Return the [x, y] coordinate for the center point of the cell that contains the specified text.  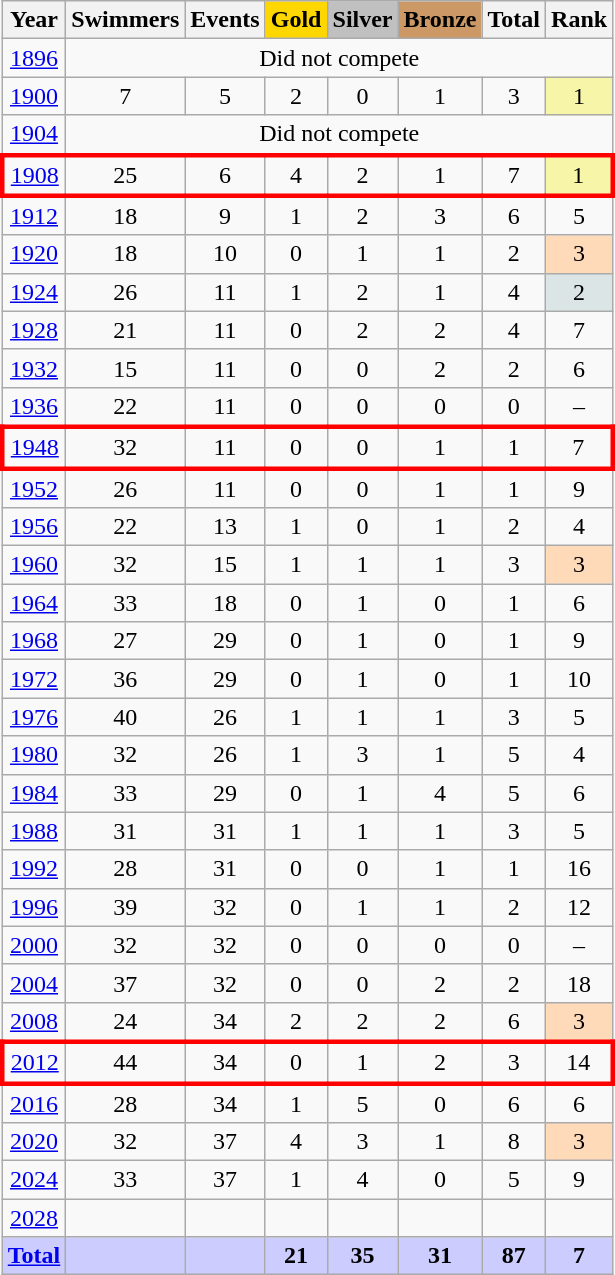
1956 [34, 527]
1912 [34, 216]
Swimmers [126, 20]
Events [225, 20]
2016 [34, 1103]
1936 [34, 407]
2024 [34, 1180]
1988 [34, 831]
1900 [34, 96]
35 [362, 1256]
36 [126, 679]
2020 [34, 1142]
2000 [34, 945]
2028 [34, 1218]
1964 [34, 603]
1960 [34, 565]
1972 [34, 679]
1996 [34, 907]
1908 [34, 174]
12 [580, 907]
1952 [34, 488]
1992 [34, 869]
1904 [34, 135]
87 [514, 1256]
8 [514, 1142]
1980 [34, 755]
2004 [34, 983]
Gold [296, 20]
16 [580, 869]
Rank [580, 20]
1968 [34, 641]
1924 [34, 292]
1976 [34, 717]
44 [126, 1062]
1896 [34, 58]
25 [126, 174]
1948 [34, 448]
40 [126, 717]
Bronze [440, 20]
2008 [34, 1022]
1984 [34, 793]
13 [225, 527]
27 [126, 641]
1928 [34, 330]
2012 [34, 1062]
Silver [362, 20]
1920 [34, 254]
24 [126, 1022]
1932 [34, 368]
39 [126, 907]
Year [34, 20]
14 [580, 1062]
